Return the (X, Y) coordinate for the center point of the cell that contains the specified text.  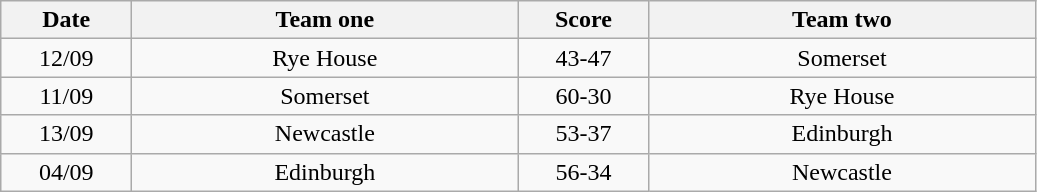
Date (66, 20)
60-30 (584, 96)
Team one (325, 20)
Score (584, 20)
12/09 (66, 58)
11/09 (66, 96)
43-47 (584, 58)
13/09 (66, 134)
04/09 (66, 172)
53-37 (584, 134)
56-34 (584, 172)
Team two (842, 20)
